Extract the [x, y] coordinate from the center of the cell holding the provided text.  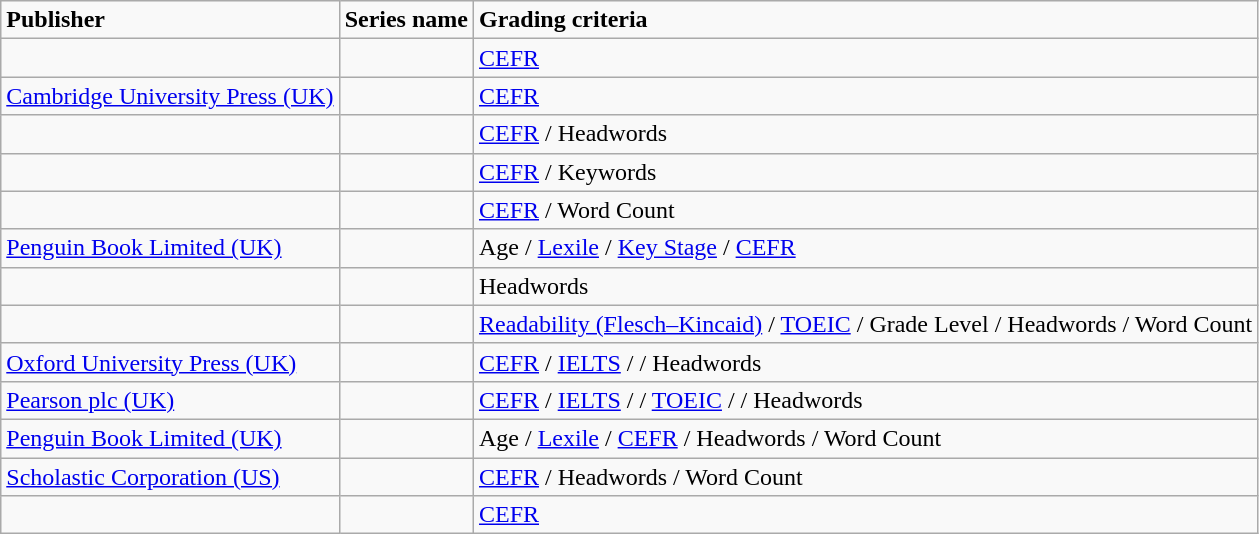
CEFR / Keywords [865, 172]
CEFR / Word Count [865, 210]
Age / Lexile / CEFR / Headwords / Word Count [865, 438]
CEFR / Headwords / Word Count [865, 477]
Cambridge University Press (UK) [170, 96]
Grading criteria [865, 20]
CEFR / IELTS / / Headwords [865, 362]
Readability (Flesch–Kincaid) / TOEIC / Grade Level / Headwords / Word Count [865, 324]
CEFR / IELTS / / TOEIC / / Headwords [865, 400]
CEFR / Headwords [865, 134]
Pearson plc (UK) [170, 400]
Publisher [170, 20]
Scholastic Corporation (US) [170, 477]
Age / Lexile / Key Stage / CEFR [865, 248]
Headwords [865, 286]
Series name [406, 20]
Oxford University Press (UK) [170, 362]
